From the cell containing the given text, extract its center point as [x, y] coordinate. 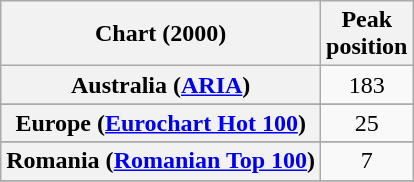
183 [367, 85]
Australia (ARIA) [161, 85]
25 [367, 123]
Chart (2000) [161, 34]
Romania (Romanian Top 100) [161, 161]
7 [367, 161]
Peakposition [367, 34]
Europe (Eurochart Hot 100) [161, 123]
